Find where the given text appears and provide that cell's center as (X, Y) coordinate. 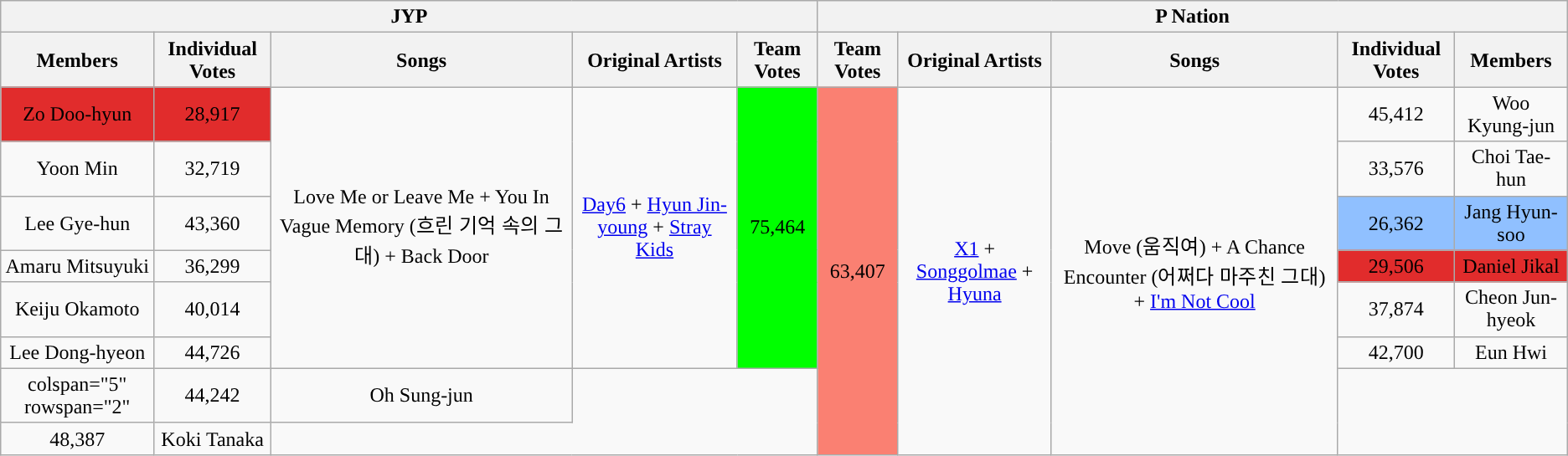
33,576 (1396, 169)
X1 + Songgolmae + Hyuna (975, 271)
JYP (409, 17)
32,719 (213, 169)
44,242 (213, 395)
42,700 (1396, 352)
Day6 + Hyun Jin-young + Stray Kids (655, 228)
Eun Hwi (1511, 352)
colspan="5" rowspan="2" (77, 395)
36,299 (213, 266)
Oh Sung-jun (422, 395)
26,362 (1396, 223)
Lee Gye-hun (77, 223)
Yoon Min (77, 169)
Keiju Okamoto (77, 310)
29,506 (1396, 266)
Cheon Jun-hyeok (1511, 310)
Move (움직여) + A Chance Encounter (어쩌다 마주친 그대) + I'm Not Cool (1194, 271)
48,387 (77, 438)
37,874 (1396, 310)
63,407 (858, 271)
45,412 (1396, 114)
Lee Dong-hyeon (77, 352)
44,726 (213, 352)
28,917 (213, 114)
Amaru Mitsuyuki (77, 266)
40,014 (213, 310)
Love Me or Leave Me + You In Vague Memory (흐린 기억 속의 그대) + Back Door (422, 228)
Zo Doo-hyun (77, 114)
Koki Tanaka (213, 438)
43,360 (213, 223)
Daniel Jikal (1511, 266)
P Nation (1193, 17)
Woo Kyung-jun (1511, 114)
Jang Hyun-soo (1511, 223)
Choi Tae-hun (1511, 169)
75,464 (777, 228)
